Identify which cell holds the provided text, then report its (x, y) central coordinate. 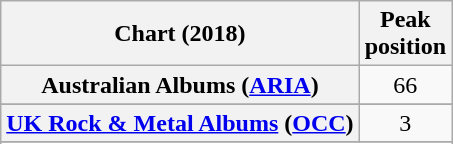
Peak position (405, 34)
UK Rock & Metal Albums (OCC) (180, 123)
66 (405, 85)
3 (405, 123)
Chart (2018) (180, 34)
Australian Albums (ARIA) (180, 85)
